Extract the (x, y) coordinate from the center of the cell holding the provided text.  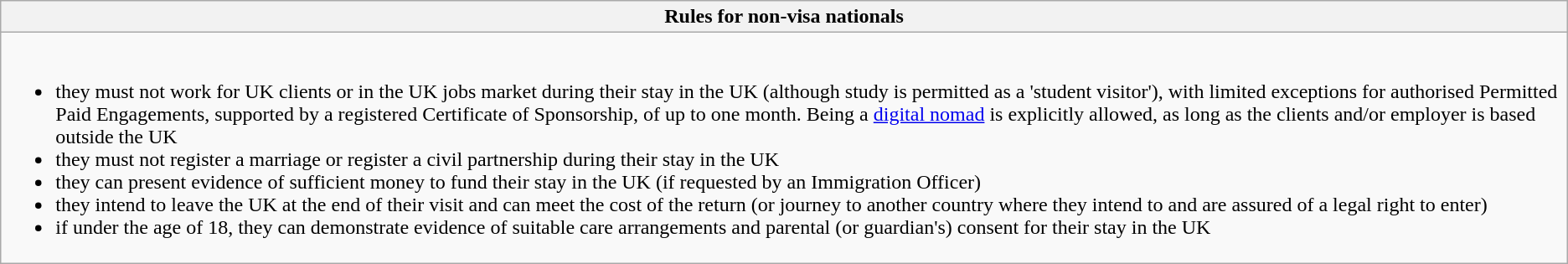
Rules for non-visa nationals (784, 17)
